Return the (X, Y) coordinate for the center point of the cell that contains the specified text.  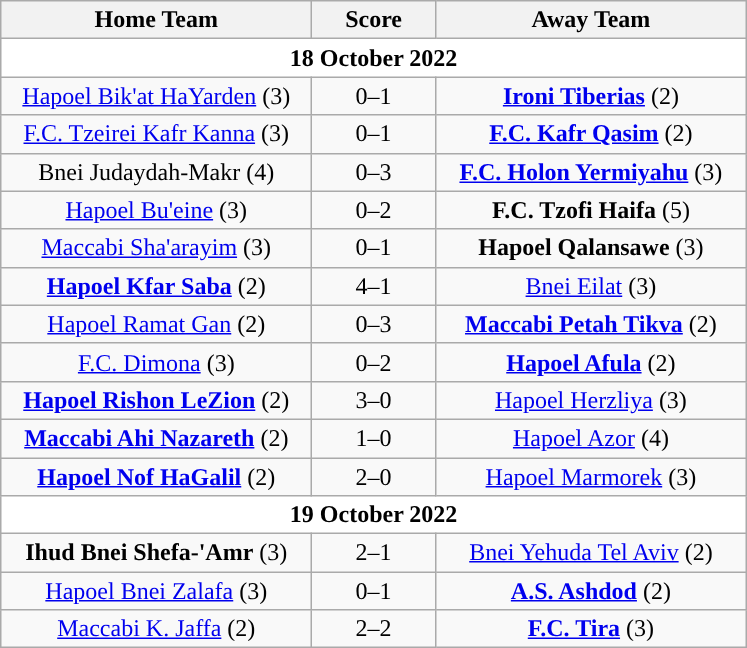
F.C. Holon Yermiyahu (3) (590, 172)
Maccabi K. Jaffa (2) (156, 629)
Ironi Tiberias (2) (590, 96)
Hapoel Qalansawe (3) (590, 248)
Score (374, 20)
19 October 2022 (374, 515)
Maccabi Sha'arayim (3) (156, 248)
F.C. Tzeirei Kafr Kanna (3) (156, 134)
Ihud Bnei Shefa-'Amr (3) (156, 553)
Hapoel Ramat Gan (2) (156, 324)
Bnei Judaydah-Makr (4) (156, 172)
Hapoel Marmorek (3) (590, 477)
2–2 (374, 629)
Hapoel Bu'eine (3) (156, 210)
18 October 2022 (374, 58)
Bnei Yehuda Tel Aviv (2) (590, 553)
F.C. Dimona (3) (156, 362)
Hapoel Bnei Zalafa (3) (156, 591)
Hapoel Rishon LeZion (2) (156, 400)
Maccabi Petah Tikva (2) (590, 324)
Hapoel Afula (2) (590, 362)
F.C. Tzofi Haifa (5) (590, 210)
2–1 (374, 553)
Bnei Eilat (3) (590, 286)
Home Team (156, 20)
Hapoel Nof HaGalil (2) (156, 477)
1–0 (374, 438)
Hapoel Azor (4) (590, 438)
F.C. Kafr Qasim (2) (590, 134)
Hapoel Herzliya (3) (590, 400)
Hapoel Bik'at HaYarden (3) (156, 96)
A.S. Ashdod (2) (590, 591)
4–1 (374, 286)
Away Team (590, 20)
3–0 (374, 400)
Maccabi Ahi Nazareth (2) (156, 438)
Hapoel Kfar Saba (2) (156, 286)
F.C. Tira (3) (590, 629)
2–0 (374, 477)
